Extract the [x, y] coordinate from the center of the cell holding the provided text.  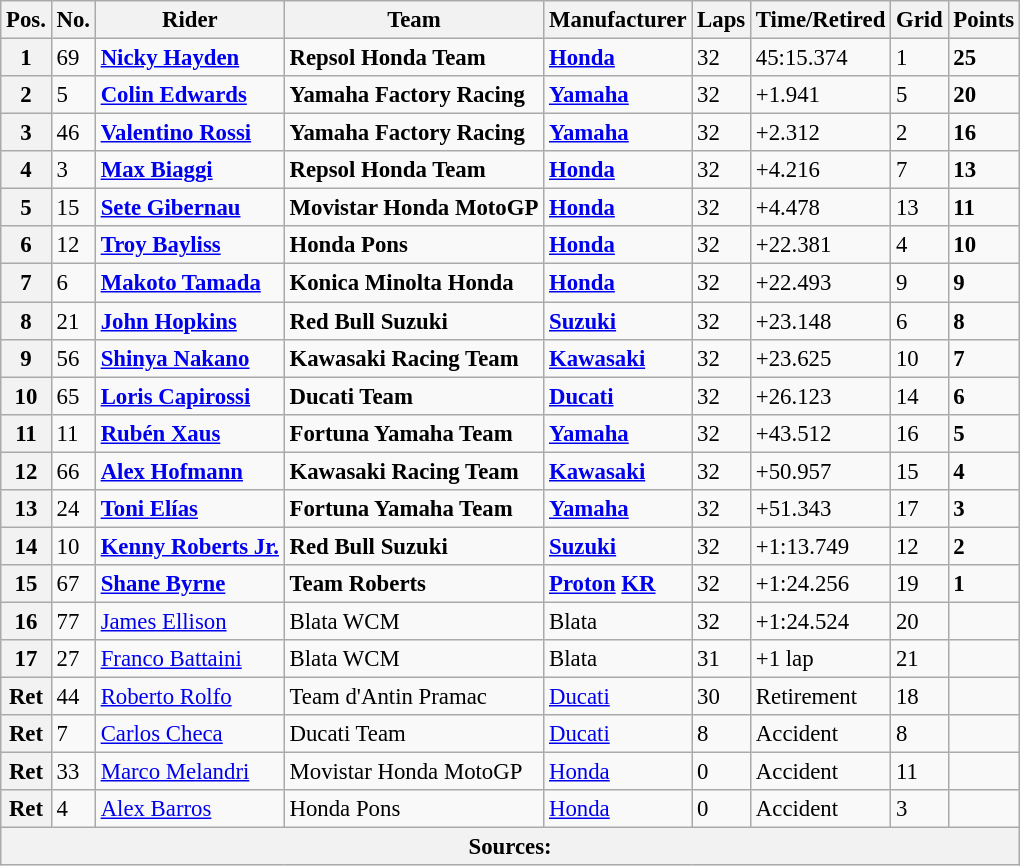
33 [73, 772]
Roberto Rolfo [190, 697]
Franco Battaini [190, 659]
56 [73, 358]
66 [73, 471]
Laps [722, 20]
Nicky Hayden [190, 58]
+22.381 [821, 245]
Team Roberts [414, 584]
+1 lap [821, 659]
Rider [190, 20]
Shinya Nakano [190, 358]
Retirement [821, 697]
+1:13.749 [821, 546]
Troy Bayliss [190, 245]
46 [73, 133]
19 [920, 584]
25 [984, 58]
Team [414, 20]
Alex Hofmann [190, 471]
Proton KR [618, 584]
Toni Elías [190, 509]
Rubén Xaus [190, 433]
27 [73, 659]
Konica Minolta Honda [414, 283]
31 [722, 659]
Manufacturer [618, 20]
+1:24.256 [821, 584]
Grid [920, 20]
Points [984, 20]
+43.512 [821, 433]
Alex Barros [190, 809]
Valentino Rossi [190, 133]
Team d'Antin Pramac [414, 697]
Loris Capirossi [190, 396]
45:15.374 [821, 58]
+23.148 [821, 321]
Makoto Tamada [190, 283]
Shane Byrne [190, 584]
+1.941 [821, 95]
65 [73, 396]
Kenny Roberts Jr. [190, 546]
No. [73, 20]
+23.625 [821, 358]
30 [722, 697]
44 [73, 697]
24 [73, 509]
Carlos Checa [190, 734]
Marco Melandri [190, 772]
+22.493 [821, 283]
Sources: [510, 847]
Max Biaggi [190, 170]
67 [73, 584]
77 [73, 621]
18 [920, 697]
Time/Retired [821, 20]
+4.478 [821, 208]
+4.216 [821, 170]
+51.343 [821, 509]
+1:24.524 [821, 621]
69 [73, 58]
+50.957 [821, 471]
Colin Edwards [190, 95]
John Hopkins [190, 321]
+26.123 [821, 396]
Sete Gibernau [190, 208]
Pos. [26, 20]
+2.312 [821, 133]
James Ellison [190, 621]
